Determine the [X, Y] coordinate at the center of the cell enclosing the given text.  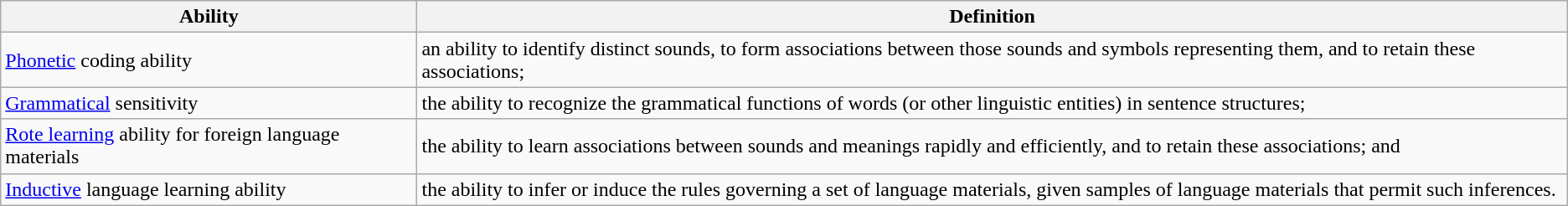
Rote learning ability for foreign language materials [209, 146]
Grammatical sensitivity [209, 103]
the ability to learn associations between sounds and meanings rapidly and efficiently, and to retain these associations; and [992, 146]
Definition [992, 17]
the ability to recognize the grammatical functions of words (or other linguistic entities) in sentence structures; [992, 103]
Ability [209, 17]
Inductive language learning ability [209, 189]
an ability to identify distinct sounds, to form associations between those sounds and symbols representing them, and to retain these associations; [992, 60]
the ability to infer or induce the rules governing a set of language materials, given samples of language materials that permit such inferences. [992, 189]
Phonetic coding ability [209, 60]
